Determine the [x, y] coordinate at the center of the cell enclosing the given text.  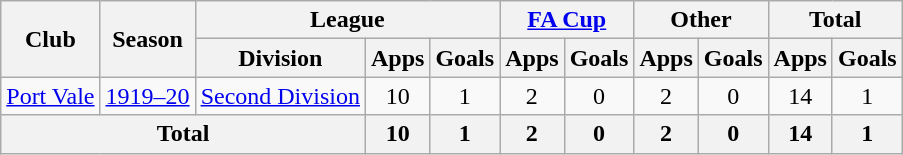
1919–20 [148, 96]
FA Cup [567, 20]
Other [701, 20]
Port Vale [50, 96]
Club [50, 39]
Division [280, 58]
Second Division [280, 96]
League [348, 20]
Season [148, 39]
